Output the [x, y] coordinate of the center of the cell containing the given text.  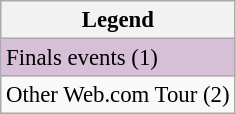
Other Web.com Tour (2) [118, 95]
Legend [118, 20]
Finals events (1) [118, 58]
